Return (X, Y) of the center of cell containing provided text 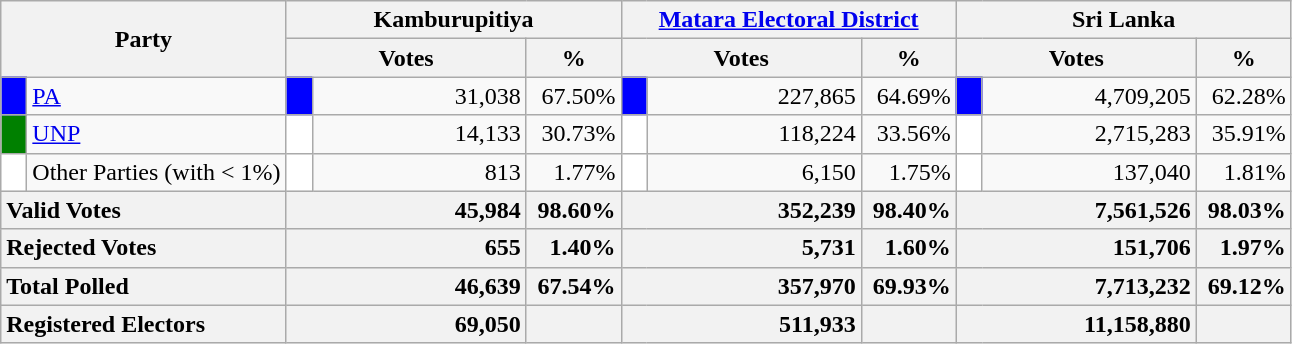
Total Polled (144, 286)
655 (406, 248)
352,239 (741, 210)
357,970 (741, 286)
67.50% (574, 96)
813 (419, 172)
7,561,526 (1076, 210)
7,713,232 (1076, 286)
11,158,880 (1076, 324)
Kamburupitiya (454, 20)
UNP (156, 134)
69.12% (1244, 286)
1.60% (908, 248)
2,715,283 (1089, 134)
Sri Lanka (1124, 20)
98.60% (574, 210)
35.91% (1244, 134)
62.28% (1244, 96)
5,731 (741, 248)
31,038 (419, 96)
30.73% (574, 134)
6,150 (754, 172)
227,865 (754, 96)
14,133 (419, 134)
1.81% (1244, 172)
1.40% (574, 248)
Other Parties (with < 1%) (156, 172)
98.40% (908, 210)
Valid Votes (144, 210)
Rejected Votes (144, 248)
4,709,205 (1089, 96)
1.75% (908, 172)
137,040 (1089, 172)
64.69% (908, 96)
98.03% (1244, 210)
69,050 (406, 324)
69.93% (908, 286)
1.97% (1244, 248)
45,984 (406, 210)
511,933 (741, 324)
1.77% (574, 172)
46,639 (406, 286)
Party (144, 39)
Matara Electoral District (788, 20)
118,224 (754, 134)
67.54% (574, 286)
PA (156, 96)
33.56% (908, 134)
Registered Electors (144, 324)
151,706 (1076, 248)
